Pinpoint the cell where the given text exists, returning its [X, Y] midpoint coordinate. 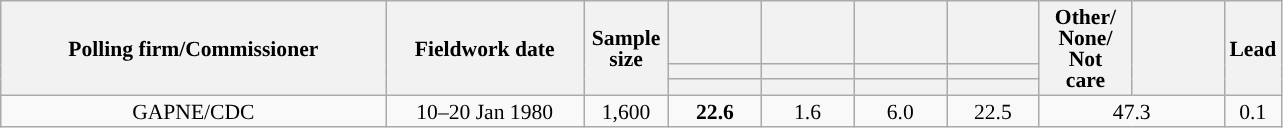
10–20 Jan 1980 [485, 110]
Fieldwork date [485, 48]
1,600 [626, 110]
22.6 [716, 110]
22.5 [992, 110]
Other/None/Notcare [1086, 48]
Polling firm/Commissioner [194, 48]
1.6 [808, 110]
6.0 [900, 110]
GAPNE/CDC [194, 110]
Lead [1252, 48]
47.3 [1132, 110]
Sample size [626, 48]
0.1 [1252, 110]
